Pinpoint the cell where the given text exists, returning its (x, y) midpoint coordinate. 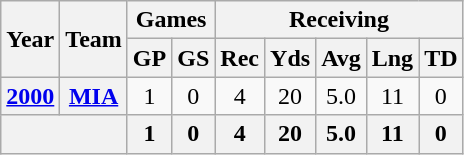
Lng (392, 58)
Games (170, 20)
2000 (30, 96)
Yds (290, 58)
TD (441, 58)
GS (194, 58)
Team (94, 39)
Year (30, 39)
MIA (94, 96)
Rec (240, 58)
Avg (342, 58)
Receiving (339, 20)
GP (149, 58)
